Identify which cell holds the provided text, then report its [X, Y] central coordinate. 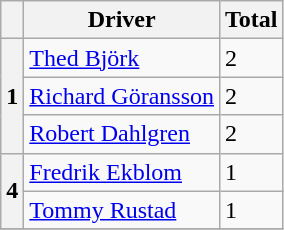
Robert Dahlgren [122, 134]
Tommy Rustad [122, 210]
Thed Björk [122, 58]
Total [252, 20]
Fredrik Ekblom [122, 172]
Driver [122, 20]
Richard Göransson [122, 96]
4 [12, 191]
